From the cell containing the given text, extract its center point as (X, Y) coordinate. 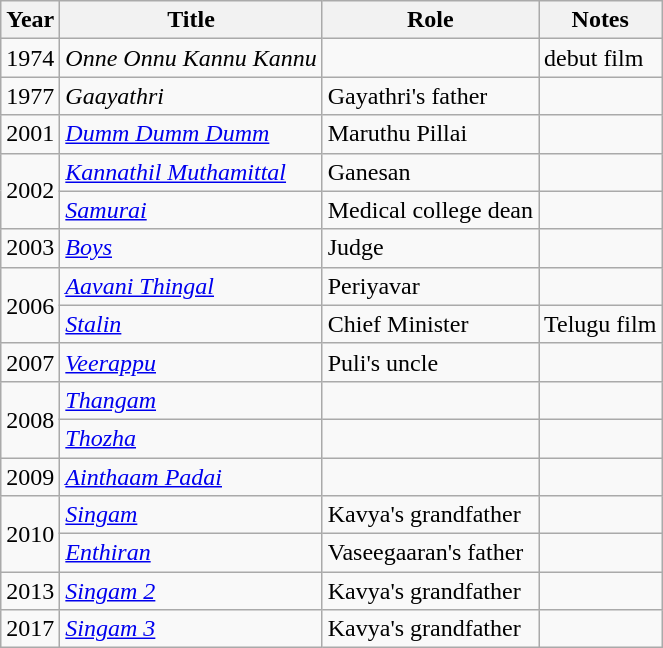
2001 (30, 134)
Gaayathri (191, 96)
2002 (30, 191)
Puli's uncle (430, 362)
Aavani Thingal (191, 286)
Kannathil Muthamittal (191, 172)
1974 (30, 58)
Boys (191, 248)
Singam 2 (191, 591)
Judge (430, 248)
debut film (600, 58)
Title (191, 20)
Vaseegaaran's father (430, 553)
2013 (30, 591)
Notes (600, 20)
2009 (30, 477)
Ainthaam Padai (191, 477)
2010 (30, 534)
Thangam (191, 400)
Thozha (191, 438)
2007 (30, 362)
2003 (30, 248)
Year (30, 20)
Periyavar (430, 286)
Medical college dean (430, 210)
Enthiran (191, 553)
Dumm Dumm Dumm (191, 134)
1977 (30, 96)
Ganesan (430, 172)
Onne Onnu Kannu Kannu (191, 58)
Veerappu (191, 362)
Singam 3 (191, 629)
Telugu film (600, 324)
Samurai (191, 210)
2006 (30, 305)
Gayathri's father (430, 96)
2008 (30, 419)
Singam (191, 515)
2017 (30, 629)
Stalin (191, 324)
Maruthu Pillai (430, 134)
Role (430, 20)
Chief Minister (430, 324)
